Capture the cell that displays the provided text and extract its [X, Y] central coordinate. 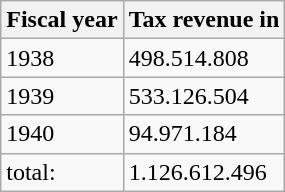
Tax revenue in [204, 20]
1939 [62, 96]
1940 [62, 134]
total: [62, 172]
1938 [62, 58]
94.971.184 [204, 134]
498.514.808 [204, 58]
Fiscal year [62, 20]
1.126.612.496 [204, 172]
533.126.504 [204, 96]
